Scan for the cell matching the given text and deliver its (x, y) coordinate at center. 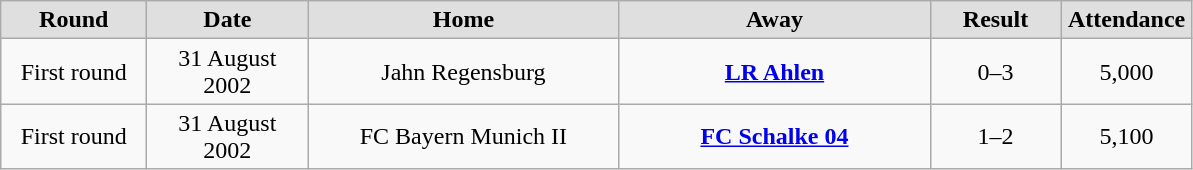
Away (774, 20)
Date (228, 20)
FC Bayern Munich II (464, 136)
5,100 (1126, 136)
Jahn Regensburg (464, 72)
Attendance (1126, 20)
Result (996, 20)
1–2 (996, 136)
Home (464, 20)
FC Schalke 04 (774, 136)
0–3 (996, 72)
Round (74, 20)
5,000 (1126, 72)
LR Ahlen (774, 72)
